Return (X, Y) of the center of cell containing provided text 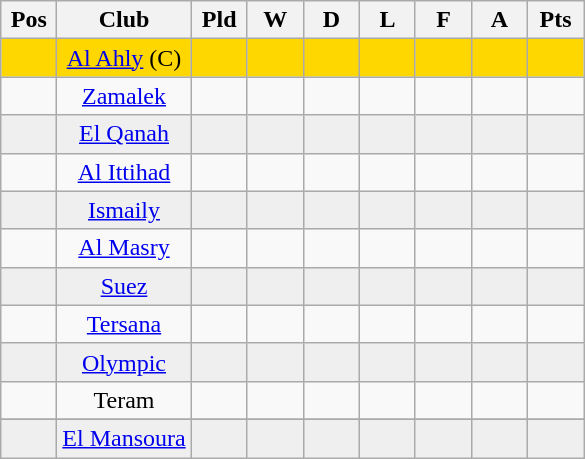
D (331, 20)
A (499, 20)
Al Masry (124, 248)
W (275, 20)
Club (124, 20)
Al Ittihad (124, 172)
Zamalek (124, 96)
Pts (556, 20)
Ismaily (124, 210)
El Qanah (124, 134)
L (387, 20)
Tersana (124, 324)
Pld (219, 20)
Teram (124, 400)
El Mansoura (124, 438)
Al Ahly (C) (124, 58)
F (443, 20)
Pos (29, 20)
Olympic (124, 362)
Suez (124, 286)
